Scan for the cell matching the given text and deliver its (x, y) coordinate at center. 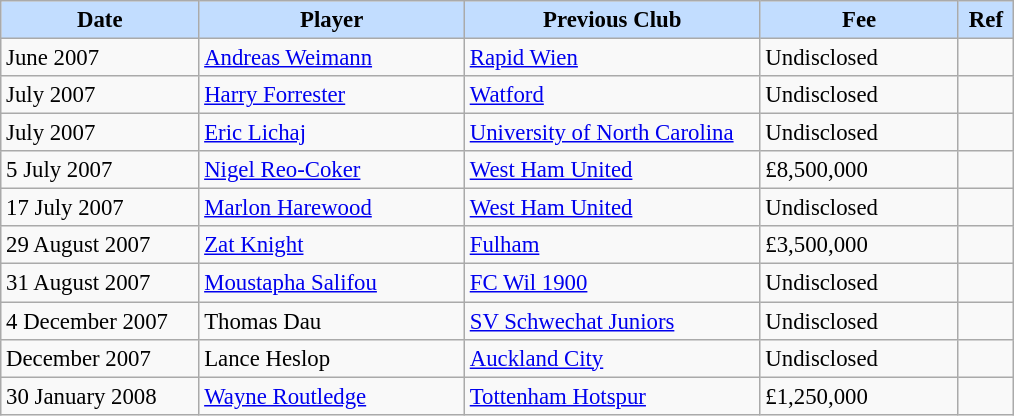
Previous Club (612, 20)
Harry Forrester (332, 95)
30 January 2008 (100, 396)
Marlon Harewood (332, 208)
Player (332, 20)
£1,250,000 (859, 396)
FC Wil 1900 (612, 283)
Rapid Wien (612, 58)
29 August 2007 (100, 245)
Wayne Routledge (332, 396)
Ref (986, 20)
Fee (859, 20)
Lance Heslop (332, 358)
Nigel Reo-Coker (332, 170)
University of North Carolina (612, 133)
4 December 2007 (100, 321)
17 July 2007 (100, 208)
Date (100, 20)
Eric Lichaj (332, 133)
Watford (612, 95)
31 August 2007 (100, 283)
Thomas Dau (332, 321)
SV Schwechat Juniors (612, 321)
June 2007 (100, 58)
Andreas Weimann (332, 58)
5 July 2007 (100, 170)
Moustapha Salifou (332, 283)
£3,500,000 (859, 245)
Auckland City (612, 358)
December 2007 (100, 358)
Tottenham Hotspur (612, 396)
Fulham (612, 245)
Zat Knight (332, 245)
£8,500,000 (859, 170)
